Locate the cell with the specified text and output its (x, y) center coordinate. 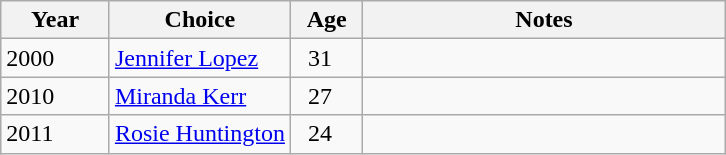
Year (56, 20)
24 (326, 134)
Miranda Kerr (200, 96)
31 (326, 58)
27 (326, 96)
2000 (56, 58)
Choice (200, 20)
Rosie Huntington (200, 134)
Jennifer Lopez (200, 58)
Notes (544, 20)
2011 (56, 134)
Age (326, 20)
2010 (56, 96)
